Determine the (X, Y) coordinate at the center of the cell enclosing the given text.  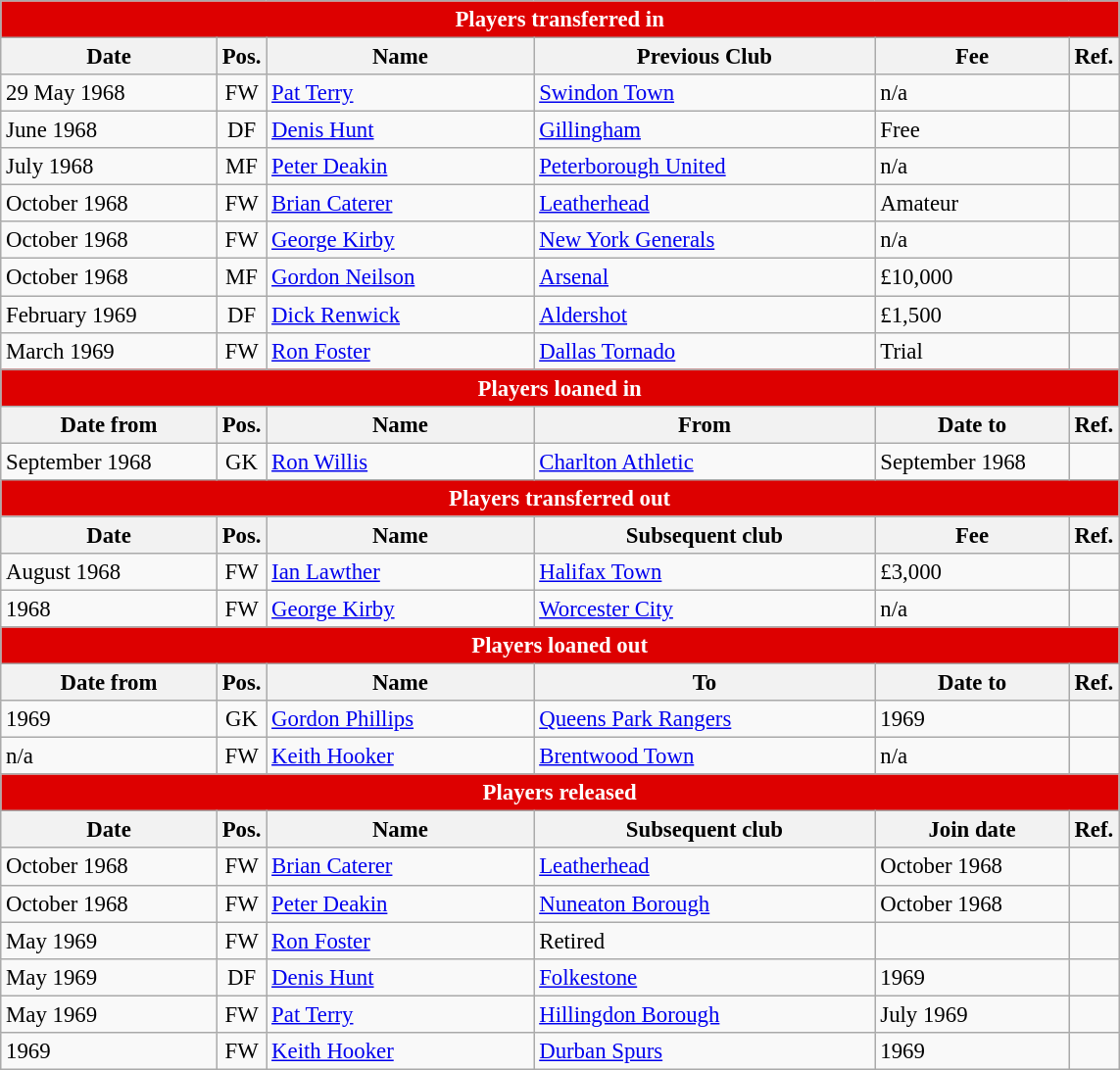
July 1969 (972, 1014)
June 1968 (110, 130)
Join date (972, 830)
Queens Park Rangers (705, 719)
Retired (705, 941)
Nuneaton Borough (705, 903)
March 1969 (110, 351)
Dick Renwick (400, 315)
Folkestone (705, 977)
Ron Willis (400, 462)
Amateur (972, 204)
Players released (560, 793)
Ian Lawther (400, 572)
£10,000 (972, 277)
Free (972, 130)
Players transferred in (560, 20)
£3,000 (972, 572)
Trial (972, 351)
From (705, 424)
Peterborough United (705, 167)
Previous Club (705, 57)
Durban Spurs (705, 1051)
Hillingdon Borough (705, 1014)
Gillingham (705, 130)
Brentwood Town (705, 756)
February 1969 (110, 315)
To (705, 683)
Players transferred out (560, 499)
Dallas Tornado (705, 351)
Swindon Town (705, 93)
29 May 1968 (110, 93)
August 1968 (110, 572)
Gordon Phillips (400, 719)
Players loaned in (560, 388)
£1,500 (972, 315)
Charlton Athletic (705, 462)
Worcester City (705, 608)
Halifax Town (705, 572)
Aldershot (705, 315)
New York Generals (705, 240)
Gordon Neilson (400, 277)
1968 (110, 608)
Players loaned out (560, 646)
Arsenal (705, 277)
July 1968 (110, 167)
